Locate the cell with the specified text and output its [x, y] center coordinate. 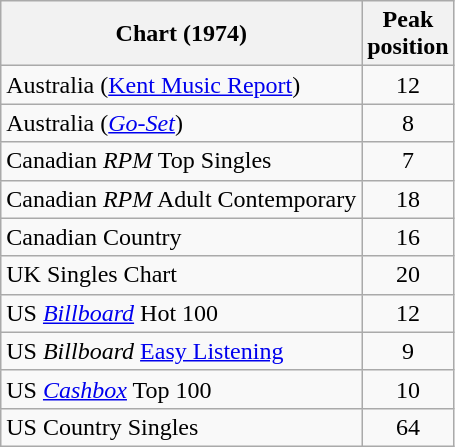
Australia (Go-Set) [182, 123]
Peakposition [408, 34]
Chart (1974) [182, 34]
Canadian Country [182, 237]
16 [408, 237]
Canadian RPM Adult Contemporary [182, 199]
US Country Singles [182, 427]
20 [408, 275]
10 [408, 389]
7 [408, 161]
US Billboard Hot 100 [182, 313]
UK Singles Chart [182, 275]
Canadian RPM Top Singles [182, 161]
US Cashbox Top 100 [182, 389]
64 [408, 427]
US Billboard Easy Listening [182, 351]
18 [408, 199]
Australia (Kent Music Report) [182, 85]
9 [408, 351]
8 [408, 123]
